Extract the (X, Y) coordinate from the center of the cell holding the provided text.  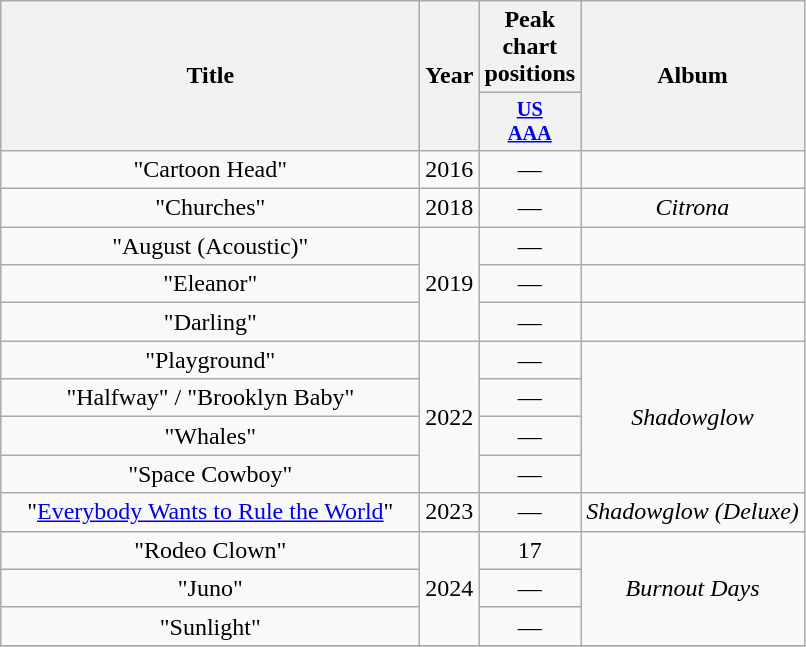
"Everybody Wants to Rule the World" (210, 512)
Year (450, 76)
2019 (450, 284)
"August (Acoustic)" (210, 246)
"Eleanor" (210, 284)
"Cartoon Head" (210, 169)
"Rodeo Clown" (210, 550)
2018 (450, 208)
2024 (450, 588)
Burnout Days (693, 588)
"Space Cowboy" (210, 474)
"Darling" (210, 322)
Shadowglow (693, 417)
2022 (450, 417)
"Whales" (210, 436)
"Sunlight" (210, 626)
Shadowglow (Deluxe) (693, 512)
17 (530, 550)
Peak chart positions (530, 47)
"Playground" (210, 360)
Album (693, 76)
"Churches" (210, 208)
"Halfway" / "Brooklyn Baby" (210, 398)
2016 (450, 169)
2023 (450, 512)
Citrona (693, 208)
USAAA (530, 122)
"Juno" (210, 588)
Title (210, 76)
